Return [x, y] of the center of cell containing provided text 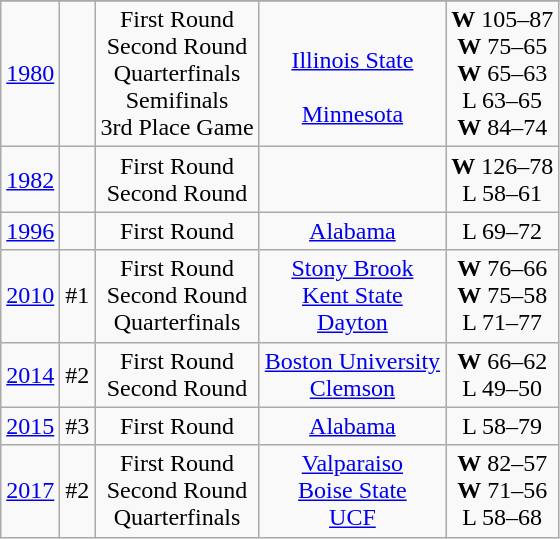
1996 [30, 231]
ValparaisoBoise StateUCF [352, 491]
W 66–62L 49–50 [502, 374]
#1 [78, 296]
First RoundSecond RoundQuarterfinalsSemifinals3rd Place Game [177, 74]
W 76–66W 75–58L 71–77 [502, 296]
1982 [30, 180]
L 58–79 [502, 426]
Illinois StateMinnesota [352, 74]
W 126–78L 58–61 [502, 180]
W 105–87W 75–65W 65–63L 63–65W 84–74 [502, 74]
Stony BrookKent StateDayton [352, 296]
2017 [30, 491]
2014 [30, 374]
#3 [78, 426]
1980 [30, 74]
2010 [30, 296]
W 82–57W 71–56L 58–68 [502, 491]
L 69–72 [502, 231]
2015 [30, 426]
Boston UniversityClemson [352, 374]
